Determine the [x, y] coordinate at the center of the cell enclosing the given text.  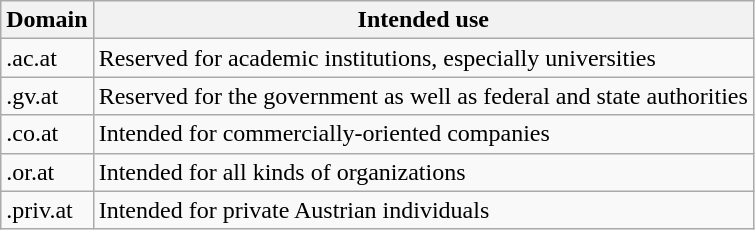
.gv.at [47, 96]
Intended use [423, 20]
Intended for private Austrian individuals [423, 210]
Reserved for academic institutions, especially universities [423, 58]
.priv.at [47, 210]
.ac.at [47, 58]
Reserved for the government as well as federal and state authorities [423, 96]
Intended for commercially-oriented companies [423, 134]
Domain [47, 20]
.co.at [47, 134]
Intended for all kinds of organizations [423, 172]
.or.at [47, 172]
